Capture the cell that displays the provided text and extract its [x, y] central coordinate. 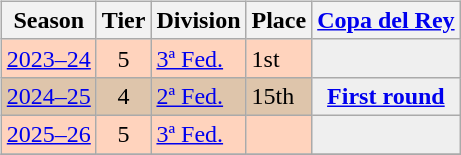
2023–24 [48, 58]
2025–26 [48, 134]
Division [198, 20]
Tier [124, 20]
15th [279, 96]
2024–25 [48, 96]
1st [279, 58]
Place [279, 20]
First round [386, 96]
Copa del Rey [386, 20]
2ª Fed. [198, 96]
4 [124, 96]
Season [48, 20]
